Search for the cell housing the specified text and yield its (x, y) center coordinate. 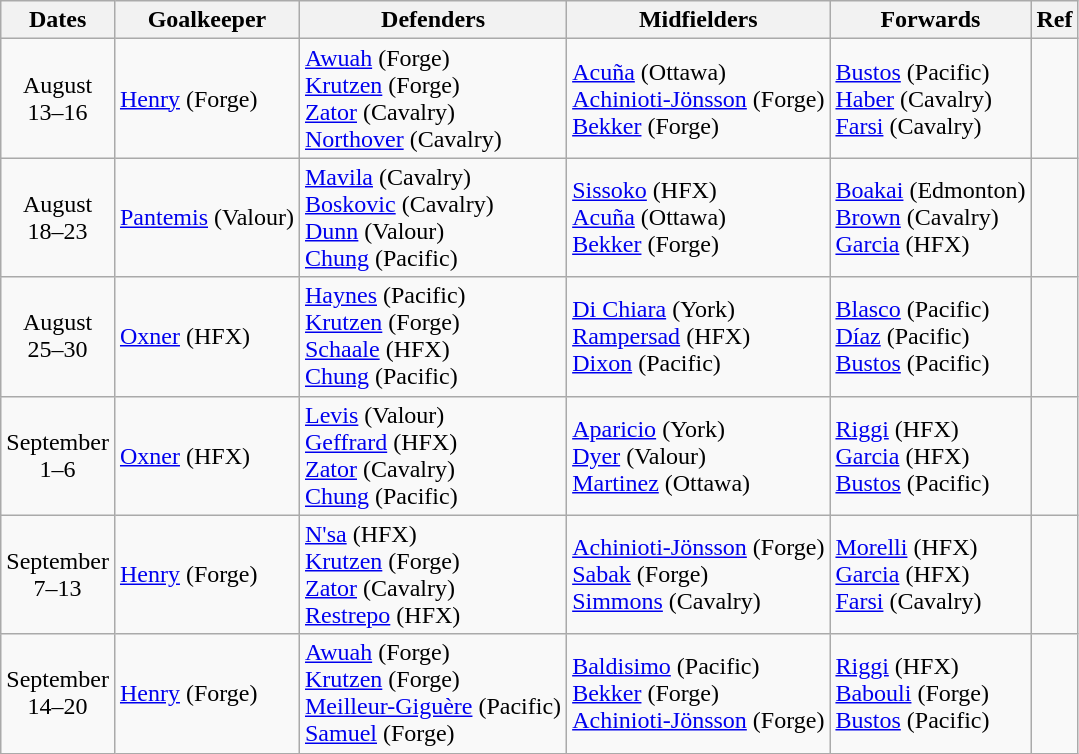
August18–23 (58, 218)
Midfielders (698, 20)
N'sa (HFX) Krutzen (Forge) Zator (Cavalry) Restrepo (HFX) (432, 574)
Defenders (432, 20)
Blasco (Pacific) Díaz (Pacific) Bustos (Pacific) (930, 336)
Sissoko (HFX) Acuña (Ottawa) Bekker (Forge) (698, 218)
September14–20 (58, 694)
Aparicio (York) Dyer (Valour) Martinez (Ottawa) (698, 456)
Morelli (HFX) Garcia (HFX) Farsi (Cavalry) (930, 574)
Pantemis (Valour) (206, 218)
Haynes (Pacific) Krutzen (Forge) Schaale (HFX) Chung (Pacific) (432, 336)
Boakai (Edmonton) Brown (Cavalry) Garcia (HFX) (930, 218)
August25–30 (58, 336)
August13–16 (58, 98)
Achinioti-Jönsson (Forge) Sabak (Forge) Simmons (Cavalry) (698, 574)
Bustos (Pacific) Haber (Cavalry) Farsi (Cavalry) (930, 98)
Riggi (HFX) Babouli (Forge) Bustos (Pacific) (930, 694)
Acuña (Ottawa) Achinioti-Jönsson (Forge) Bekker (Forge) (698, 98)
Awuah (Forge) Krutzen (Forge) Meilleur-Giguère (Pacific) Samuel (Forge) (432, 694)
Dates (58, 20)
Mavila (Cavalry) Boskovic (Cavalry) Dunn (Valour) Chung (Pacific) (432, 218)
Forwards (930, 20)
Levis (Valour) Geffrard (HFX) Zator (Cavalry) Chung (Pacific) (432, 456)
September1–6 (58, 456)
September7–13 (58, 574)
Ref (1054, 20)
Goalkeeper (206, 20)
Baldisimo (Pacific) Bekker (Forge) Achinioti-Jönsson (Forge) (698, 694)
Riggi (HFX) Garcia (HFX) Bustos (Pacific) (930, 456)
Di Chiara (York) Rampersad (HFX) Dixon (Pacific) (698, 336)
Awuah (Forge) Krutzen (Forge) Zator (Cavalry) Northover (Cavalry) (432, 98)
